Identify which cell holds the provided text, then report its (X, Y) central coordinate. 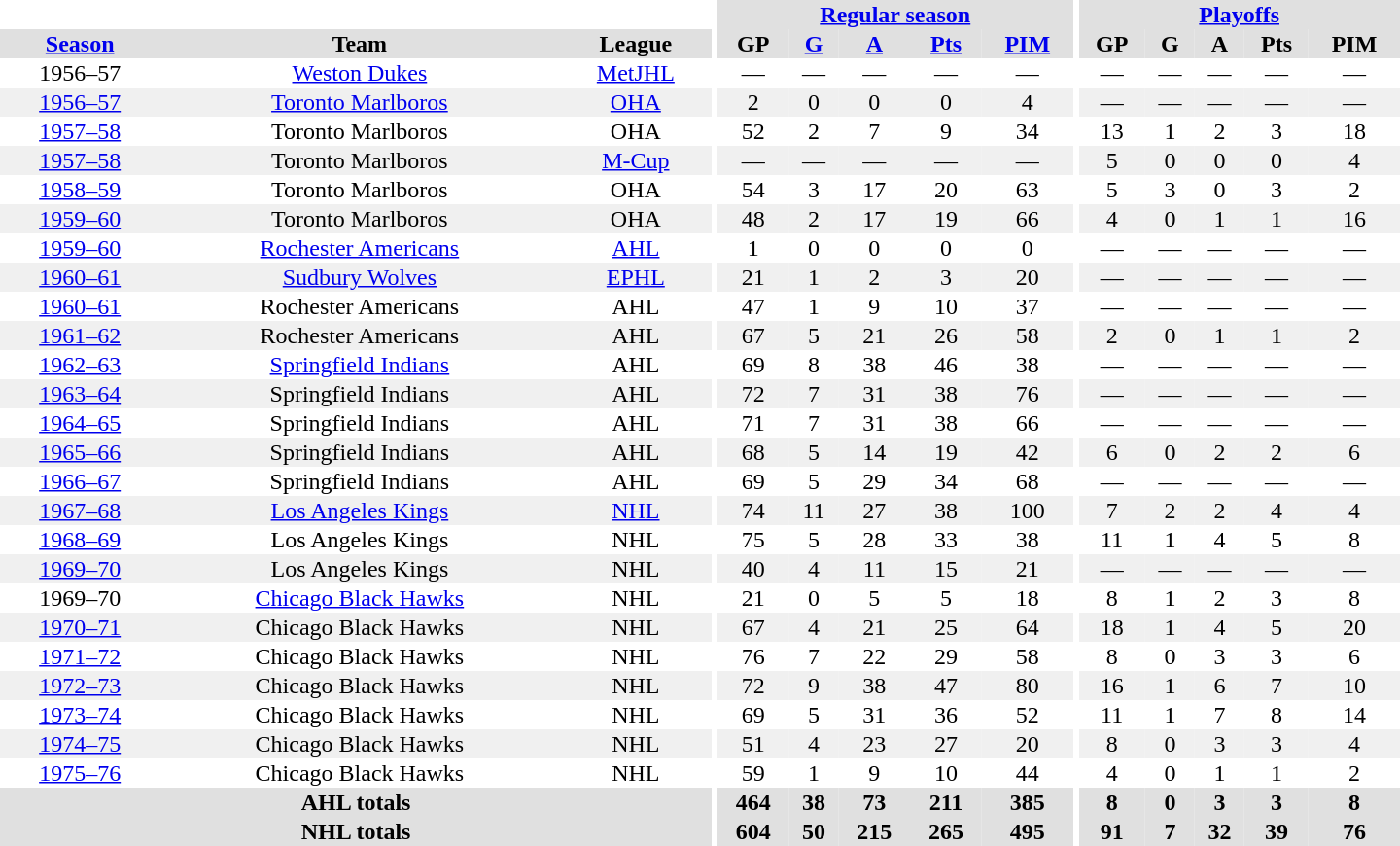
Season (80, 44)
59 (753, 773)
1968–69 (80, 540)
39 (1277, 831)
80 (1028, 686)
32 (1219, 831)
91 (1112, 831)
1975–76 (80, 773)
13 (1112, 131)
1967–68 (80, 511)
AHL totals (356, 802)
464 (753, 802)
26 (946, 335)
1973–74 (80, 715)
46 (946, 365)
36 (946, 715)
MetJHL (636, 73)
385 (1028, 802)
48 (753, 219)
54 (753, 190)
495 (1028, 831)
League (636, 44)
Playoffs (1239, 15)
25 (946, 627)
71 (753, 423)
74 (753, 511)
28 (875, 540)
Sudbury Wolves (360, 277)
1970–71 (80, 627)
Weston Dukes (360, 73)
1958–59 (80, 190)
M-Cup (636, 160)
604 (753, 831)
75 (753, 540)
37 (1028, 306)
42 (1028, 452)
40 (753, 569)
51 (753, 744)
73 (875, 802)
23 (875, 744)
1964–65 (80, 423)
1962–63 (80, 365)
1972–73 (80, 686)
Regular season (895, 15)
44 (1028, 773)
33 (946, 540)
1971–72 (80, 656)
63 (1028, 190)
1963–64 (80, 394)
1961–62 (80, 335)
265 (946, 831)
64 (1028, 627)
1974–75 (80, 744)
NHL totals (356, 831)
15 (946, 569)
215 (875, 831)
211 (946, 802)
50 (815, 831)
100 (1028, 511)
22 (875, 656)
EPHL (636, 277)
1966–67 (80, 481)
Team (360, 44)
1965–66 (80, 452)
